Scan for the cell matching the given text and deliver its [x, y] coordinate at center. 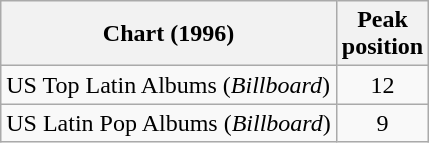
Peakposition [382, 34]
US Latin Pop Albums (Billboard) [169, 123]
12 [382, 85]
Chart (1996) [169, 34]
9 [382, 123]
US Top Latin Albums (Billboard) [169, 85]
